Output the (x, y) coordinate of the center of the cell containing the given text.  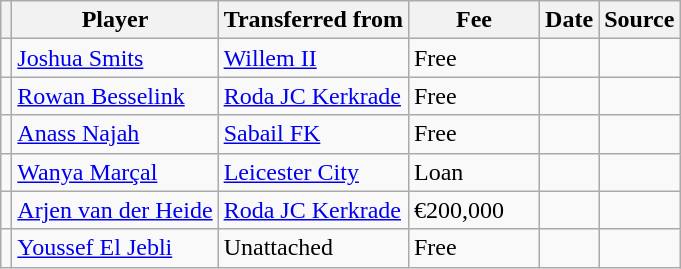
Youssef El Jebli (115, 248)
Fee (474, 20)
Player (115, 20)
Date (570, 20)
Wanya Marçal (115, 172)
Joshua Smits (115, 58)
€200,000 (474, 210)
Arjen van der Heide (115, 210)
Loan (474, 172)
Transferred from (313, 20)
Sabail FK (313, 134)
Rowan Besselink (115, 96)
Leicester City (313, 172)
Source (640, 20)
Willem II (313, 58)
Unattached (313, 248)
Anass Najah (115, 134)
